Pinpoint the cell where the given text exists, returning its (x, y) midpoint coordinate. 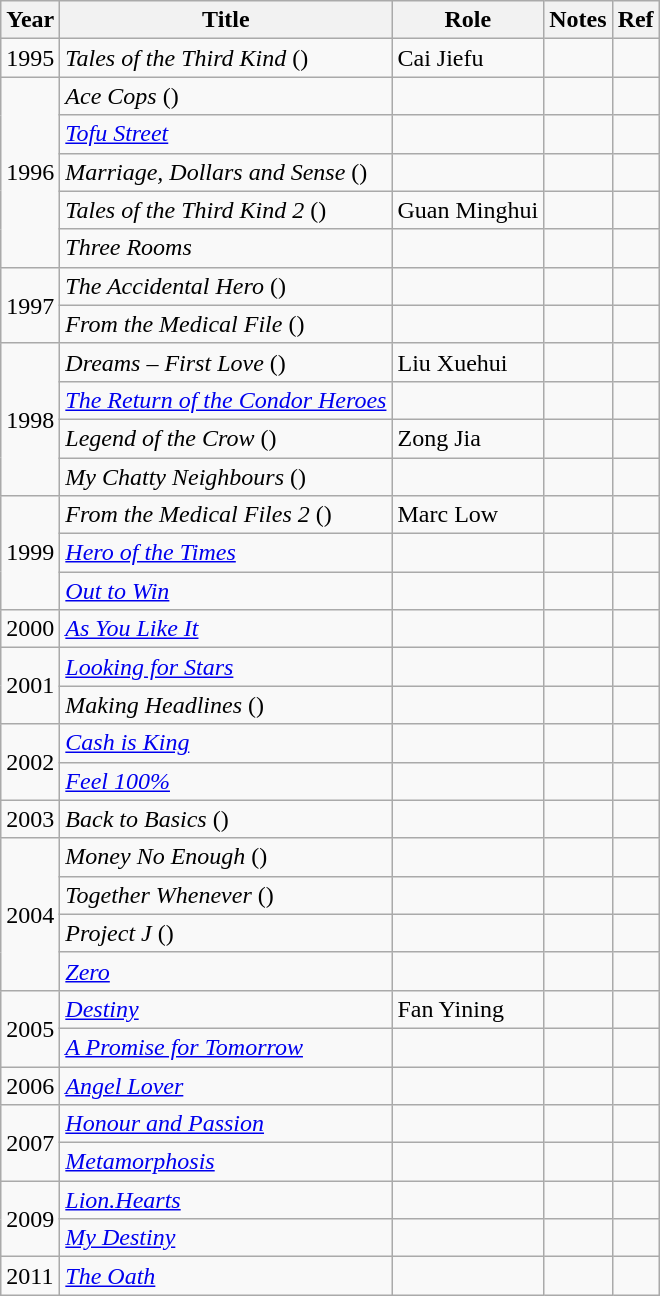
Angel Lover (226, 1085)
Money No Enough () (226, 857)
Lion.Hearts (226, 1200)
Metamorphosis (226, 1162)
Title (226, 20)
Liu Xuehui (468, 362)
Out to Win (226, 591)
Together Whenever () (226, 895)
Role (468, 20)
Honour and Passion (226, 1124)
Looking for Stars (226, 667)
Making Headlines () (226, 705)
1999 (30, 553)
A Promise for Tomorrow (226, 1047)
Ref (636, 20)
The Return of the Condor Heroes (226, 400)
Tofu Street (226, 134)
My Chatty Neighbours () (226, 477)
Dreams – First Love () (226, 362)
2003 (30, 819)
The Accidental Hero () (226, 286)
2000 (30, 629)
Notes (578, 20)
1996 (30, 172)
My Destiny (226, 1238)
From the Medical Files 2 () (226, 515)
1998 (30, 419)
2007 (30, 1143)
1995 (30, 58)
Fan Yining (468, 1009)
As You Like It (226, 629)
Ace Cops () (226, 96)
Feel 100% (226, 781)
2005 (30, 1028)
2009 (30, 1219)
Tales of the Third Kind 2 () (226, 210)
Marriage, Dollars and Sense () (226, 172)
Destiny (226, 1009)
Three Rooms (226, 248)
From the Medical File () (226, 324)
Back to Basics () (226, 819)
The Oath (226, 1276)
Tales of the Third Kind () (226, 58)
2006 (30, 1085)
Hero of the Times (226, 553)
Year (30, 20)
Cash is King (226, 743)
2002 (30, 762)
2001 (30, 686)
Marc Low (468, 515)
Zero (226, 971)
2011 (30, 1276)
Cai Jiefu (468, 58)
Legend of the Crow () (226, 438)
2004 (30, 914)
Zong Jia (468, 438)
1997 (30, 305)
Project J () (226, 933)
Guan Minghui (468, 210)
